Determine the [X, Y] coordinate at the center of the cell enclosing the given text.  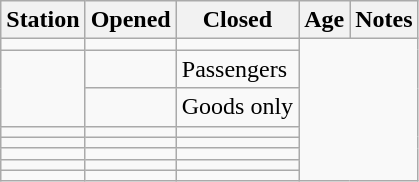
Age [324, 20]
Opened [130, 20]
Notes [384, 20]
Goods only [237, 107]
Closed [237, 20]
Passengers [237, 69]
Station [43, 20]
